For the text-containing cell, return its midpoint in [X, Y] coordinate format. 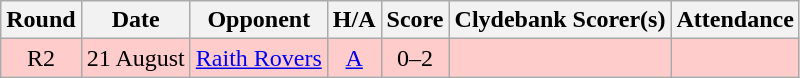
21 August [136, 58]
Raith Rovers [258, 58]
Score [415, 20]
R2 [41, 58]
Attendance [735, 20]
Clydebank Scorer(s) [560, 20]
Date [136, 20]
Opponent [258, 20]
Round [41, 20]
A [354, 58]
H/A [354, 20]
0–2 [415, 58]
